Scan for the cell matching the given text and deliver its (x, y) coordinate at center. 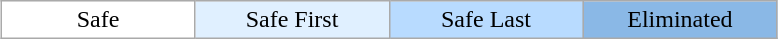
Safe First (292, 20)
Safe Last (486, 20)
Eliminated (680, 20)
Safe (98, 20)
